Scan for the cell matching the given text and deliver its [X, Y] coordinate at center. 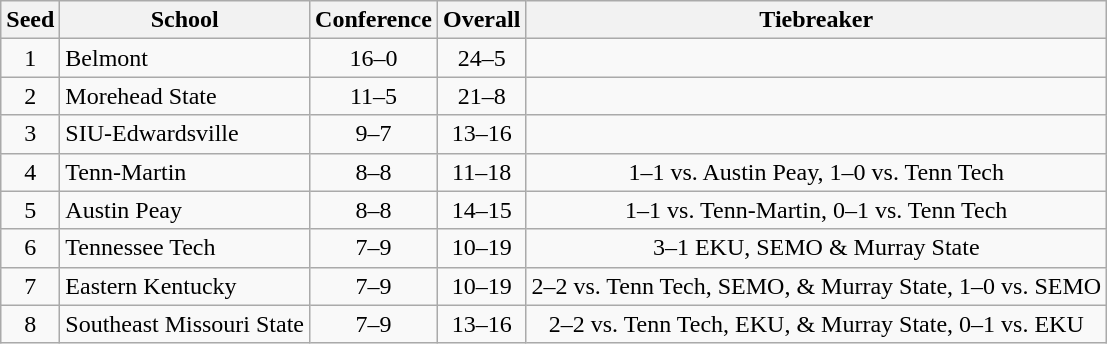
Conference [374, 20]
11–18 [481, 172]
21–8 [481, 96]
8 [30, 324]
11–5 [374, 96]
Austin Peay [185, 210]
2–2 vs. Tenn Tech, SEMO, & Murray State, 1–0 vs. SEMO [816, 286]
3–1 EKU, SEMO & Murray State [816, 248]
School [185, 20]
7 [30, 286]
Tiebreaker [816, 20]
Tenn-Martin [185, 172]
Tennessee Tech [185, 248]
16–0 [374, 58]
24–5 [481, 58]
2 [30, 96]
1–1 vs. Tenn-Martin, 0–1 vs. Tenn Tech [816, 210]
1–1 vs. Austin Peay, 1–0 vs. Tenn Tech [816, 172]
Southeast Missouri State [185, 324]
1 [30, 58]
6 [30, 248]
Morehead State [185, 96]
SIU-Edwardsville [185, 134]
5 [30, 210]
2–2 vs. Tenn Tech, EKU, & Murray State, 0–1 vs. EKU [816, 324]
Overall [481, 20]
Belmont [185, 58]
4 [30, 172]
Eastern Kentucky [185, 286]
9–7 [374, 134]
3 [30, 134]
Seed [30, 20]
14–15 [481, 210]
